Capture the cell that displays the provided text and extract its [X, Y] central coordinate. 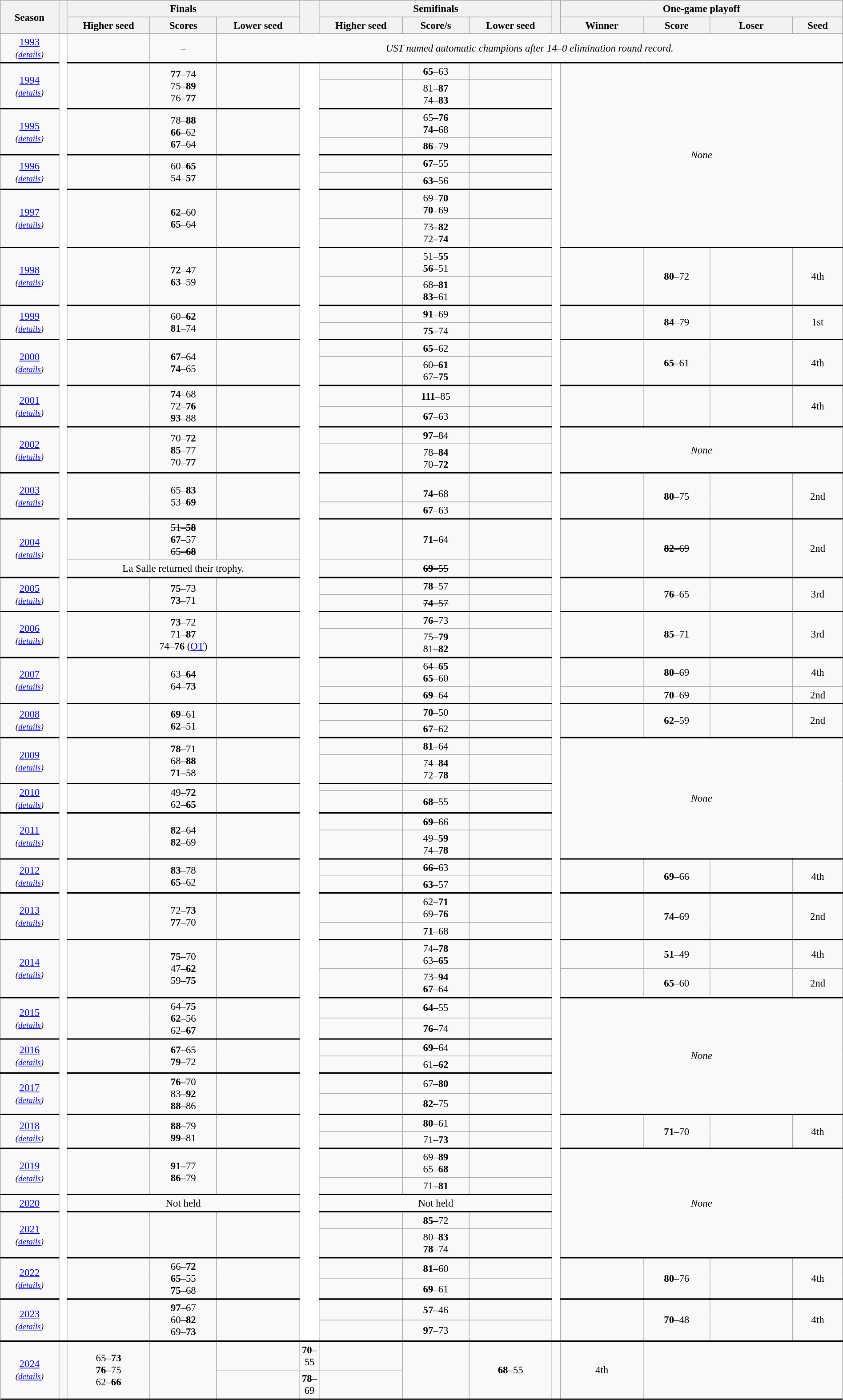
67–6579–72 [183, 1056]
61–62 [436, 1064]
1993(details) [29, 48]
74–8472–78 [436, 769]
2015(details) [29, 1018]
2024(details) [29, 1370]
73–9467–64 [436, 983]
88–7999–81 [183, 1132]
83–7865–62 [183, 877]
75–74 [436, 331]
82–75 [436, 1104]
51–5556–51 [436, 261]
70–50 [436, 712]
78–7168–8871–58 [183, 761]
66–7265–55 75–68 [183, 1279]
65–63 [436, 71]
69–8965–68 [436, 1163]
49–5974–78 [436, 845]
85–71 [677, 634]
2004(details) [29, 549]
86–79 [436, 146]
1998(details) [29, 277]
78–57 [436, 586]
76–65 [677, 594]
73–8272–74 [436, 233]
69–6162–51 [183, 720]
2003(details) [29, 496]
62–7169–76 [436, 908]
49–7262–65 [183, 798]
66–63 [436, 868]
65–8353–69 [183, 496]
1994(details) [29, 86]
2022(details) [29, 1279]
1999(details) [29, 323]
63–6464–73 [183, 681]
80–72 [677, 277]
75–7047–6259–75 [183, 968]
69–55 [436, 569]
2013(details) [29, 916]
2001(details) [29, 406]
65–62 [436, 348]
62–59 [677, 720]
Loser [751, 26]
80–76 [677, 1279]
2010(details) [29, 798]
60–6281–74 [183, 323]
2006(details) [29, 634]
70–48 [677, 1320]
77–7475–8976–77 [183, 86]
60–6554–57 [183, 172]
65–60 [677, 983]
63–56 [436, 181]
97–6760–8269–73 [183, 1320]
1st [818, 323]
64–7562–5662–67 [183, 1018]
64–55 [436, 1008]
80–75 [677, 496]
73–7271–8774–76 (OT) [183, 634]
2005(details) [29, 594]
82–69 [677, 549]
1995(details) [29, 132]
91–7786–79 [183, 1171]
Score [677, 26]
68–8183–61 [436, 291]
One-game playoff [702, 9]
80–61 [436, 1123]
2018(details) [29, 1132]
69–61 [436, 1289]
2014(details) [29, 968]
62–6065–64 [183, 219]
76–7083–9288–86 [183, 1094]
2011(details) [29, 836]
57–46 [436, 1310]
85–72 [436, 1220]
78–69 [309, 1384]
60–6167–75 [436, 371]
72–7377–70 [183, 916]
67–62 [436, 729]
Seed [818, 26]
76–73 [436, 620]
65–7674–68 [436, 124]
UST named automatic champions after 14–0 elimination round record. [530, 48]
2023(details) [29, 1320]
70–69 [677, 695]
74–57 [436, 603]
51–58 67–5765–68 [183, 540]
76–74 [436, 1029]
67–6474–65 [183, 363]
71–68 [436, 931]
Semifinals [436, 9]
81–8774–83 [436, 94]
Winner [602, 26]
111–85 [436, 396]
82–6482–69 [183, 836]
80–8378–74 [436, 1243]
74–69 [677, 916]
2002(details) [29, 450]
71–70 [677, 1132]
78–8866–6267–64 [183, 132]
La Salle returned their trophy. [183, 569]
Score/s [436, 26]
2008(details) [29, 720]
51–49 [677, 954]
67–55 [436, 164]
91–69 [436, 314]
72–4763–59 [183, 277]
Finals [183, 9]
80–69 [677, 672]
97–73 [436, 1330]
74–68 [436, 487]
2000(details) [29, 363]
Season [29, 17]
70–55 [309, 1355]
2021(details) [29, 1235]
64–6565–60 [436, 672]
74–7863–65 [436, 954]
97–84 [436, 435]
2009(details) [29, 761]
65–7376–7562–66 [108, 1370]
– [183, 48]
1997(details) [29, 219]
2019(details) [29, 1171]
2007(details) [29, 681]
2017(details) [29, 1094]
78–8470–72 [436, 459]
2016(details) [29, 1056]
70–7285–7770–77 [183, 450]
71–81 [436, 1186]
81–64 [436, 746]
71–64 [436, 540]
71–73 [436, 1140]
65–61 [677, 363]
84–79 [677, 323]
Scores [183, 26]
67–80 [436, 1084]
1996(details) [29, 172]
75–7373–71 [183, 594]
69–7070–69 [436, 204]
75–7981–82 [436, 643]
2012(details) [29, 877]
63–57 [436, 885]
2020 [29, 1203]
81–60 [436, 1269]
74–6872–7693–88 [183, 406]
